Determine the (X, Y) coordinate at the center of the cell enclosing the given text.  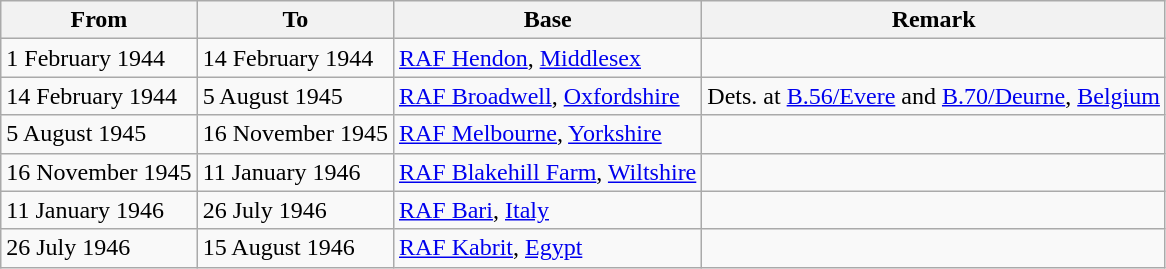
RAF Hendon, Middlesex (547, 58)
RAF Kabrit, Egypt (547, 248)
Base (547, 20)
15 August 1946 (295, 248)
RAF Melbourne, Yorkshire (547, 134)
From (99, 20)
RAF Broadwell, Oxfordshire (547, 96)
Dets. at B.56/Evere and B.70/Deurne, Belgium (934, 96)
RAF Blakehill Farm, Wiltshire (547, 172)
To (295, 20)
RAF Bari, Italy (547, 210)
Remark (934, 20)
1 February 1944 (99, 58)
